For the text-containing cell, return its midpoint in [X, Y] coordinate format. 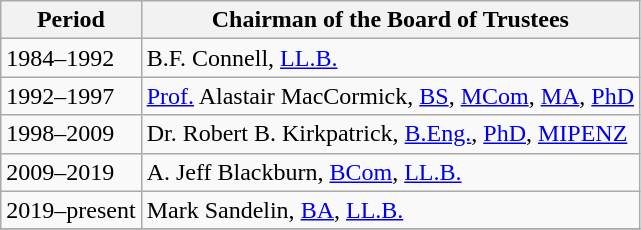
2009–2019 [71, 172]
Dr. Robert B. Kirkpatrick, B.Eng., PhD, MIPENZ [390, 134]
Period [71, 20]
1998–2009 [71, 134]
Prof. Alastair MacCormick, BS, MCom, MA, PhD [390, 96]
Mark Sandelin, BA, LL.B. [390, 210]
1984–1992 [71, 58]
A. Jeff Blackburn, BCom, LL.B. [390, 172]
B.F. Connell, LL.B. [390, 58]
2019–present [71, 210]
Chairman of the Board of Trustees [390, 20]
1992–1997 [71, 96]
